Extract the [X, Y] coordinate from the center of the cell holding the provided text.  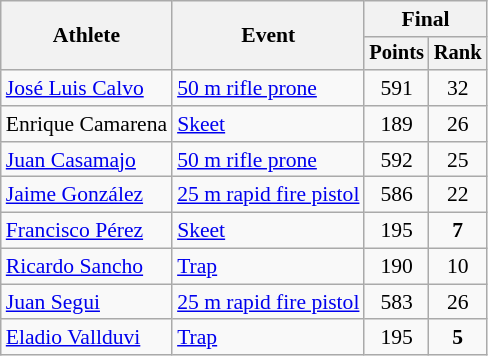
591 [396, 88]
Eladio Vallduvi [86, 338]
Enrique Camarena [86, 124]
189 [396, 124]
Points [396, 54]
Athlete [86, 36]
25 [458, 160]
586 [396, 195]
Rank [458, 54]
Ricardo Sancho [86, 267]
5 [458, 338]
583 [396, 302]
32 [458, 88]
Juan Casamajo [86, 160]
Final [425, 19]
10 [458, 267]
Jaime González [86, 195]
Francisco Pérez [86, 231]
7 [458, 231]
José Luis Calvo [86, 88]
190 [396, 267]
Event [268, 36]
Juan Segui [86, 302]
592 [396, 160]
22 [458, 195]
